Return the (x, y) coordinate for the center point of the cell that contains the specified text.  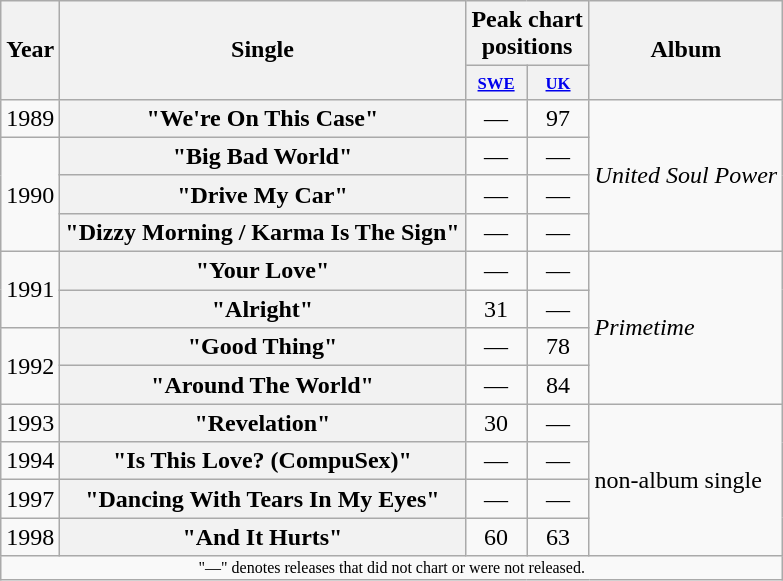
60 (496, 537)
1997 (30, 499)
1998 (30, 537)
1994 (30, 461)
Single (262, 50)
"—" denotes releases that did not chart or were not released. (392, 568)
United Soul Power (686, 175)
"Big Bad World" (262, 156)
"Around The World" (262, 385)
"Revelation" (262, 423)
Primetime (686, 328)
97 (558, 118)
63 (558, 537)
1993 (30, 423)
UK (558, 82)
non-album single (686, 480)
Peak chart positions (527, 34)
78 (558, 347)
Album (686, 50)
SWE (496, 82)
"And It Hurts" (262, 537)
"Good Thing" (262, 347)
"Is This Love? (CompuSex)" (262, 461)
"Alright" (262, 309)
31 (496, 309)
1991 (30, 290)
"Drive My Car" (262, 194)
1989 (30, 118)
"Dancing With Tears In My Eyes" (262, 499)
"Dizzy Morning / Karma Is The Sign" (262, 232)
1992 (30, 366)
"We're On This Case" (262, 118)
Year (30, 50)
"Your Love" (262, 271)
1990 (30, 194)
84 (558, 385)
30 (496, 423)
